From the cell containing the given text, extract its center point as (x, y) coordinate. 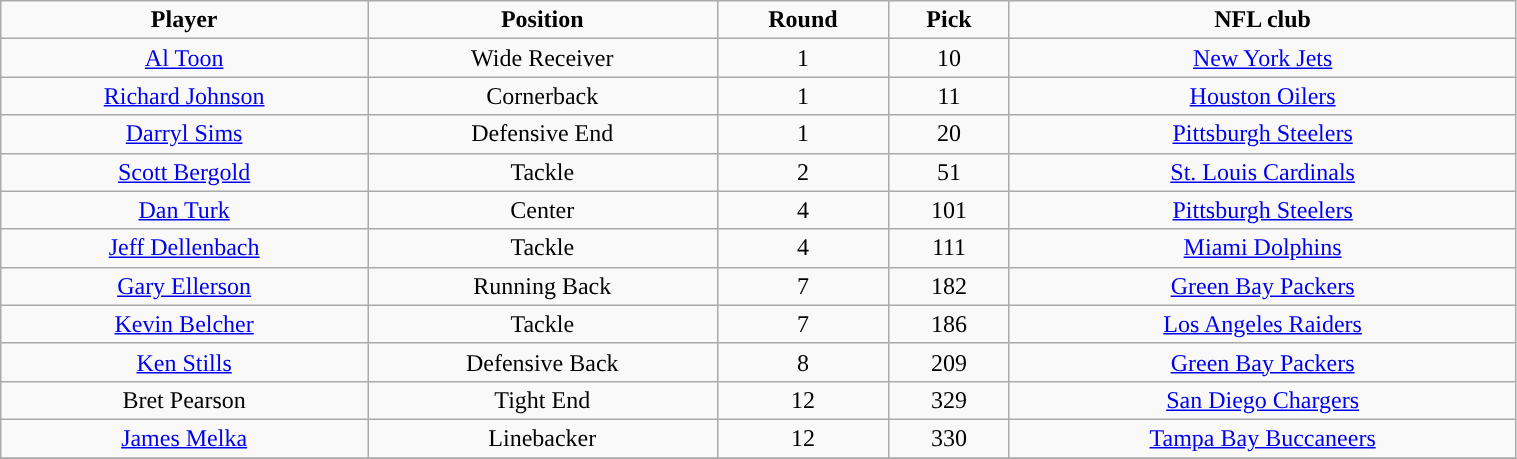
Tight End (543, 400)
182 (949, 286)
Jeff Dellenbach (184, 248)
Round (803, 20)
101 (949, 210)
Defensive End (543, 134)
Position (543, 20)
8 (803, 362)
Linebacker (543, 438)
Defensive Back (543, 362)
Running Back (543, 286)
330 (949, 438)
111 (949, 248)
New York Jets (1262, 58)
Richard Johnson (184, 96)
James Melka (184, 438)
St. Louis Cardinals (1262, 172)
20 (949, 134)
51 (949, 172)
Bret Pearson (184, 400)
Wide Receiver (543, 58)
Miami Dolphins (1262, 248)
Darryl Sims (184, 134)
Al Toon (184, 58)
11 (949, 96)
Tampa Bay Buccaneers (1262, 438)
Cornerback (543, 96)
Center (543, 210)
Houston Oilers (1262, 96)
Player (184, 20)
Ken Stills (184, 362)
Kevin Belcher (184, 324)
186 (949, 324)
Gary Ellerson (184, 286)
209 (949, 362)
Scott Bergold (184, 172)
Pick (949, 20)
San Diego Chargers (1262, 400)
Los Angeles Raiders (1262, 324)
2 (803, 172)
10 (949, 58)
Dan Turk (184, 210)
NFL club (1262, 20)
329 (949, 400)
